Return [X, Y] of the center of cell containing provided text 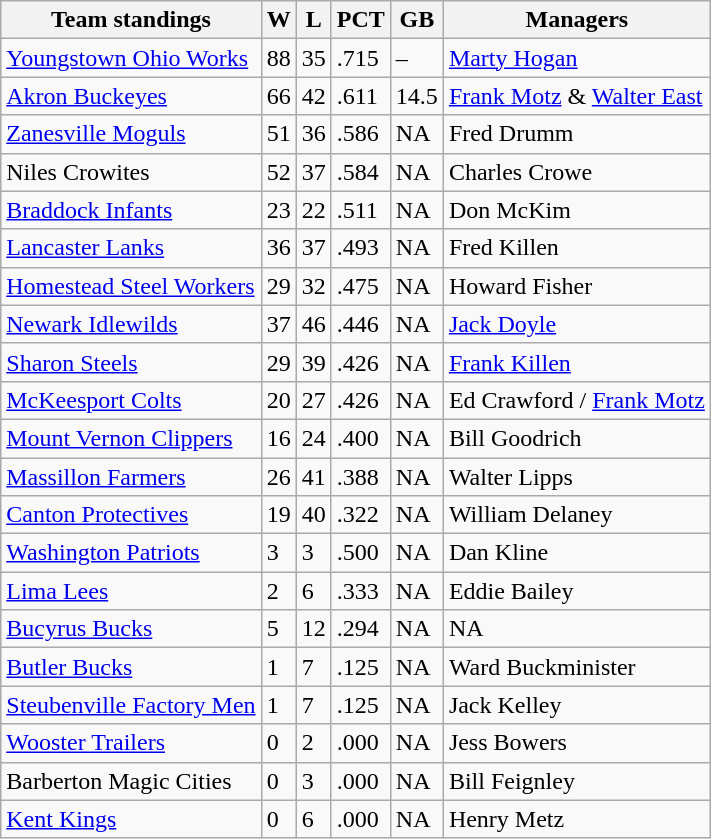
Ward Buckminister [576, 667]
Team standings [131, 20]
23 [278, 210]
Howard Fisher [576, 286]
Marty Hogan [576, 58]
.446 [360, 324]
Butler Bucks [131, 667]
52 [278, 172]
46 [314, 324]
Zanesville Moguls [131, 134]
Managers [576, 20]
39 [314, 362]
Braddock Infants [131, 210]
Akron Buckeyes [131, 96]
88 [278, 58]
.715 [360, 58]
Bucyrus Bucks [131, 629]
20 [278, 400]
Jess Bowers [576, 743]
Walter Lipps [576, 477]
Homestead Steel Workers [131, 286]
.475 [360, 286]
24 [314, 438]
5 [278, 629]
.584 [360, 172]
26 [278, 477]
Wooster Trailers [131, 743]
22 [314, 210]
42 [314, 96]
.586 [360, 134]
.500 [360, 553]
.294 [360, 629]
Massillon Farmers [131, 477]
66 [278, 96]
19 [278, 515]
12 [314, 629]
.388 [360, 477]
Mount Vernon Clippers [131, 438]
Dan Kline [576, 553]
.322 [360, 515]
Jack Kelley [576, 705]
Eddie Bailey [576, 591]
Jack Doyle [576, 324]
Henry Metz [576, 819]
Frank Motz & Walter East [576, 96]
Barberton Magic Cities [131, 781]
Charles Crowe [576, 172]
40 [314, 515]
Frank Killen [576, 362]
.493 [360, 248]
Fred Killen [576, 248]
– [416, 58]
Ed Crawford / Frank Motz [576, 400]
.333 [360, 591]
Lima Lees [131, 591]
.400 [360, 438]
.511 [360, 210]
L [314, 20]
Washington Patriots [131, 553]
27 [314, 400]
Sharon Steels [131, 362]
Lancaster Lanks [131, 248]
PCT [360, 20]
Canton Protectives [131, 515]
41 [314, 477]
Bill Feignley [576, 781]
William Delaney [576, 515]
Newark Idlewilds [131, 324]
W [278, 20]
32 [314, 286]
Don McKim [576, 210]
GB [416, 20]
Kent Kings [131, 819]
Fred Drumm [576, 134]
16 [278, 438]
14.5 [416, 96]
Niles Crowites [131, 172]
Youngstown Ohio Works [131, 58]
McKeesport Colts [131, 400]
Bill Goodrich [576, 438]
51 [278, 134]
Steubenville Factory Men [131, 705]
.611 [360, 96]
35 [314, 58]
